Scan for the cell matching the given text and deliver its (x, y) coordinate at center. 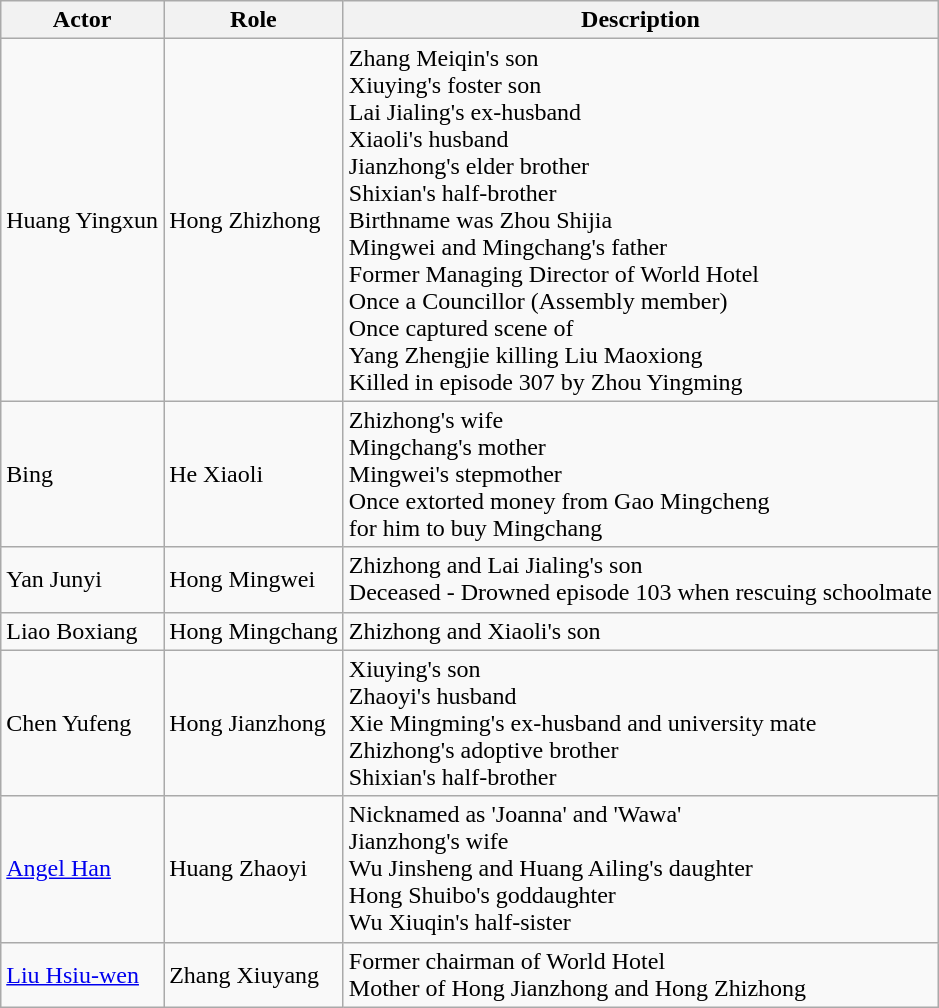
Hong Jianzhong (254, 723)
He Xiaoli (254, 474)
Zhizhong and Lai Jialing's sonDeceased - Drowned episode 103 when rescuing schoolmate (640, 580)
Yan Junyi (82, 580)
Hong Mingchang (254, 631)
Zhang Xiuyang (254, 974)
Hong Mingwei (254, 580)
Liu Hsiu-wen (82, 974)
Zhizhong's wifeMingchang's motherMingwei's stepmotherOnce extorted money from Gao Mingchengfor him to buy Mingchang (640, 474)
Huang Yingxun (82, 220)
Bing (82, 474)
Angel Han (82, 869)
Actor (82, 20)
Description (640, 20)
Xiuying's sonZhaoyi's husbandXie Mingming's ex-husband and university mateZhizhong's adoptive brotherShixian's half-brother (640, 723)
Role (254, 20)
Former chairman of World Hotel Mother of Hong Jianzhong and Hong Zhizhong (640, 974)
Zhizhong and Xiaoli's son (640, 631)
Hong Zhizhong (254, 220)
Liao Boxiang (82, 631)
Huang Zhaoyi (254, 869)
Nicknamed as 'Joanna' and 'Wawa'Jianzhong's wifeWu Jinsheng and Huang Ailing's daughterHong Shuibo's goddaughterWu Xiuqin's half-sister (640, 869)
Chen Yufeng (82, 723)
